Determine the (X, Y) coordinate at the center of the cell enclosing the given text.  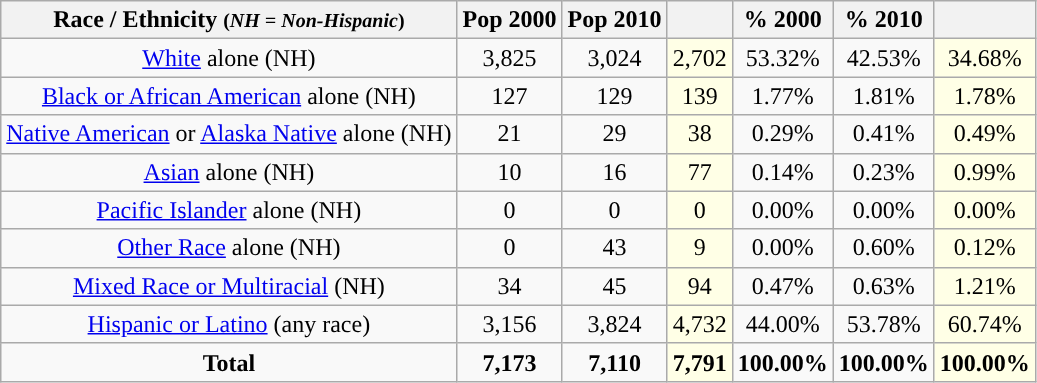
45 (614, 286)
139 (700, 96)
0.23% (884, 172)
Other Race alone (NH) (229, 248)
43 (614, 248)
127 (510, 96)
21 (510, 134)
% 2010 (884, 20)
Mixed Race or Multiracial (NH) (229, 286)
60.74% (984, 324)
77 (700, 172)
Black or African American alone (NH) (229, 96)
Pacific Islander alone (NH) (229, 210)
0.63% (884, 286)
0.14% (782, 172)
7,791 (700, 362)
1.21% (984, 286)
3,825 (510, 58)
Race / Ethnicity (NH = Non-Hispanic) (229, 20)
Native American or Alaska Native alone (NH) (229, 134)
1.78% (984, 96)
White alone (NH) (229, 58)
0.47% (782, 286)
3,024 (614, 58)
3,156 (510, 324)
2,702 (700, 58)
10 (510, 172)
1.77% (782, 96)
0.49% (984, 134)
Pop 2010 (614, 20)
44.00% (782, 324)
9 (700, 248)
38 (700, 134)
Asian alone (NH) (229, 172)
Pop 2000 (510, 20)
34.68% (984, 58)
0.60% (884, 248)
129 (614, 96)
53.78% (884, 324)
3,824 (614, 324)
0.12% (984, 248)
0.41% (884, 134)
7,173 (510, 362)
29 (614, 134)
34 (510, 286)
42.53% (884, 58)
0.99% (984, 172)
94 (700, 286)
53.32% (782, 58)
1.81% (884, 96)
% 2000 (782, 20)
4,732 (700, 324)
Total (229, 362)
0.29% (782, 134)
Hispanic or Latino (any race) (229, 324)
16 (614, 172)
7,110 (614, 362)
